Search for the cell housing the specified text and yield its (X, Y) center coordinate. 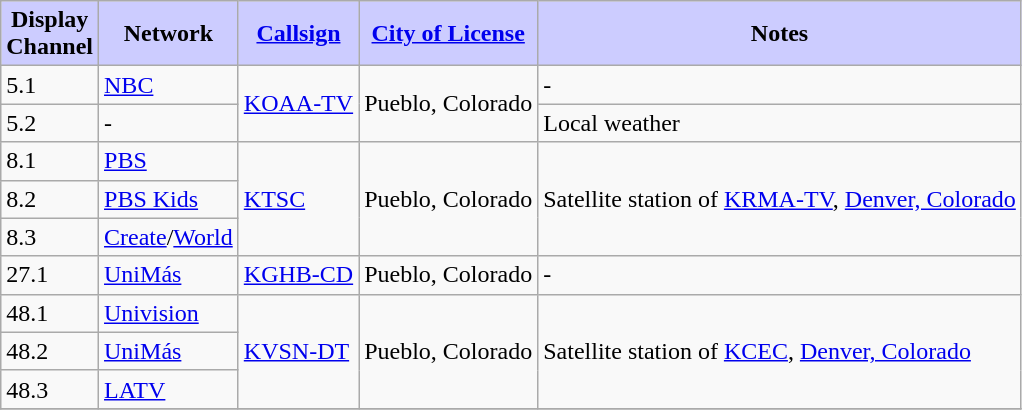
27.1 (50, 275)
5.1 (50, 85)
NBC (169, 85)
PBS (169, 161)
Local weather (780, 123)
48.1 (50, 313)
8.1 (50, 161)
Create/World (169, 237)
5.2 (50, 123)
48.2 (50, 351)
PBS Kids (169, 199)
KGHB-CD (298, 275)
8.2 (50, 199)
Satellite station of KCEC, Denver, Colorado (780, 351)
City of License (448, 34)
8.3 (50, 237)
KVSN-DT (298, 351)
Network (169, 34)
Callsign (298, 34)
Univision (169, 313)
KTSC (298, 199)
Satellite station of KRMA-TV, Denver, Colorado (780, 199)
48.3 (50, 389)
KOAA-TV (298, 104)
LATV (169, 389)
DisplayChannel (50, 34)
Notes (780, 34)
